Extract the [X, Y] coordinate from the center of the cell holding the provided text.  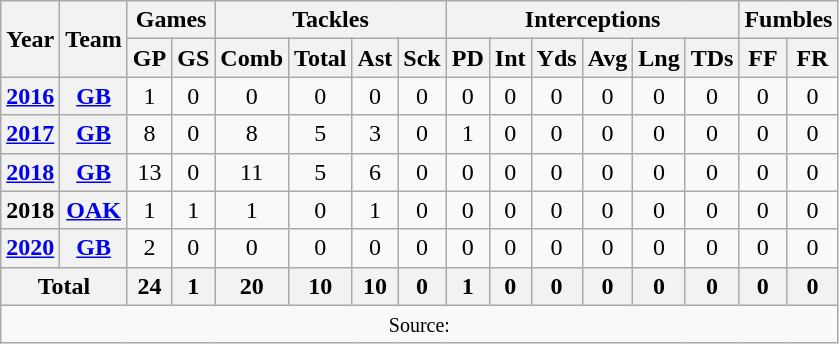
Source: [420, 324]
2016 [30, 96]
Tackles [330, 20]
Year [30, 39]
Lng [659, 58]
6 [375, 172]
Interceptions [592, 20]
Games [170, 20]
2 [149, 248]
Fumbles [788, 20]
GS [194, 58]
Sck [422, 58]
Ast [375, 58]
2020 [30, 248]
2017 [30, 134]
FF [763, 58]
TDs [712, 58]
Yds [556, 58]
PD [468, 58]
Avg [608, 58]
24 [149, 286]
Team [94, 39]
FR [812, 58]
13 [149, 172]
Int [510, 58]
Comb [252, 58]
3 [375, 134]
GP [149, 58]
11 [252, 172]
20 [252, 286]
OAK [94, 210]
